Output the (x, y) coordinate of the center of the cell containing the given text.  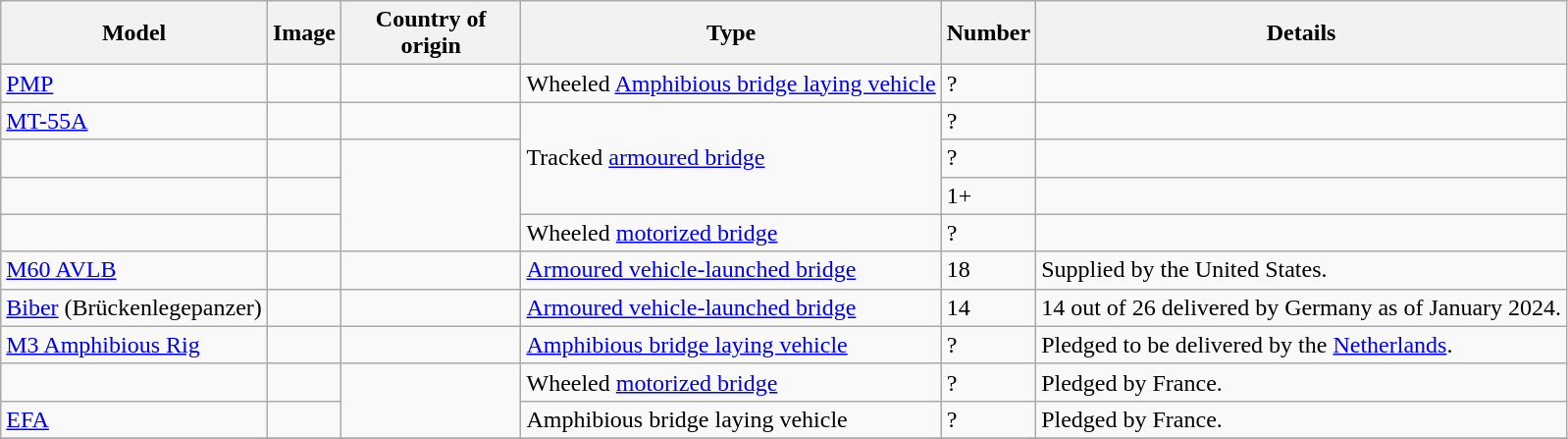
14 (988, 307)
18 (988, 270)
Image (304, 33)
Wheeled Amphibious bridge laying vehicle (731, 83)
Biber (Brückenlegepanzer) (134, 307)
1+ (988, 195)
MT-55A (134, 121)
Tracked armoured bridge (731, 158)
PMP (134, 83)
M60 AVLB (134, 270)
Model (134, 33)
Type (731, 33)
Supplied by the United States. (1301, 270)
EFA (134, 419)
14 out of 26 delivered by Germany as of January 2024. (1301, 307)
Country of origin (431, 33)
Number (988, 33)
Pledged to be delivered by the Netherlands. (1301, 345)
Details (1301, 33)
M3 Amphibious Rig (134, 345)
